Identify which cell holds the provided text, then report its (x, y) central coordinate. 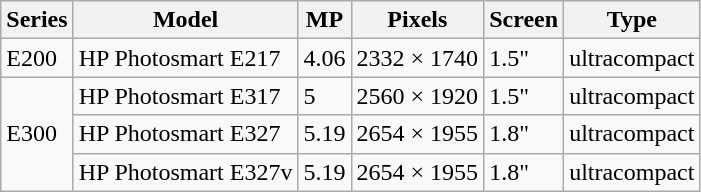
Pixels (418, 20)
E200 (37, 58)
HP Photosmart E317 (186, 96)
Series (37, 20)
Type (632, 20)
HP Photosmart E327v (186, 172)
MP (324, 20)
HP Photosmart E217 (186, 58)
Screen (524, 20)
Model (186, 20)
2560 × 1920 (418, 96)
2332 × 1740 (418, 58)
5 (324, 96)
4.06 (324, 58)
E300 (37, 134)
HP Photosmart E327 (186, 134)
